For the text-containing cell, return its midpoint in (x, y) coordinate format. 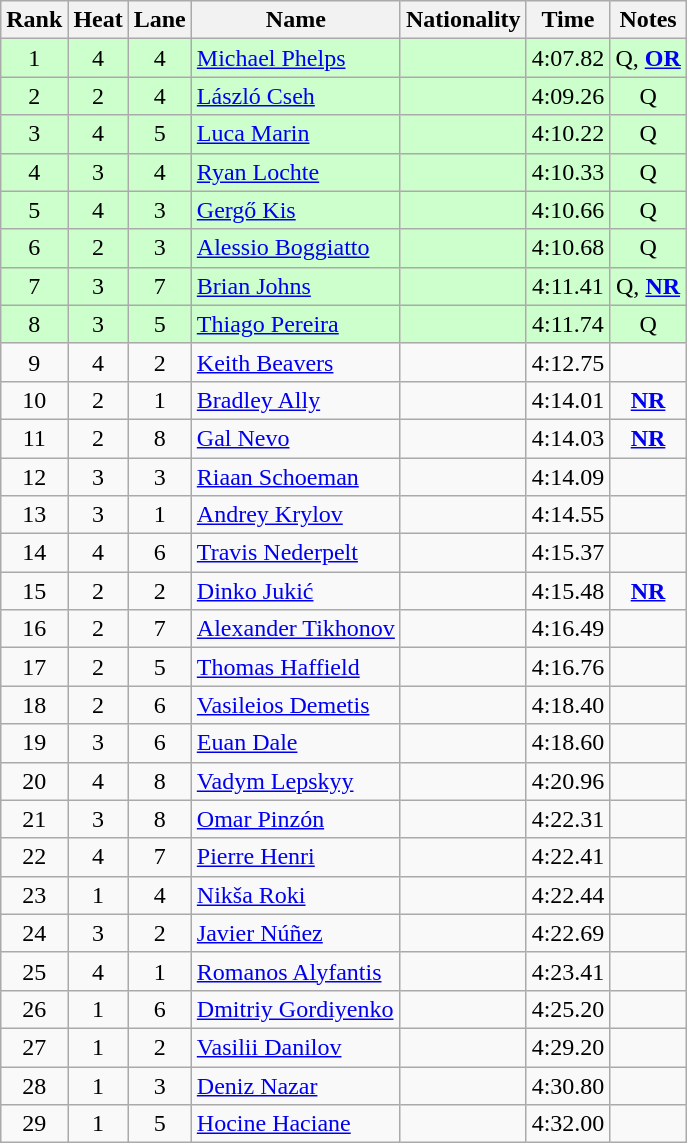
10 (34, 400)
27 (34, 1047)
Heat (98, 20)
Pierre Henri (296, 857)
Notes (648, 20)
Q, OR (648, 58)
4:18.40 (568, 705)
4:25.20 (568, 1009)
4:10.66 (568, 210)
13 (34, 515)
Thomas Haffield (296, 667)
4:20.96 (568, 781)
Gal Nevo (296, 438)
28 (34, 1085)
Omar Pinzón (296, 819)
Nationality (463, 20)
Name (296, 20)
26 (34, 1009)
4:16.49 (568, 629)
21 (34, 819)
Michael Phelps (296, 58)
4:30.80 (568, 1085)
Euan Dale (296, 743)
4:29.20 (568, 1047)
4:14.01 (568, 400)
14 (34, 553)
29 (34, 1124)
Lane (160, 20)
4:14.03 (568, 438)
Romanos Alyfantis (296, 971)
Brian Johns (296, 286)
Vadym Lepskyy (296, 781)
4:22.31 (568, 819)
4:11.41 (568, 286)
4:10.22 (568, 134)
Riaan Schoeman (296, 477)
Thiago Pereira (296, 324)
4:23.41 (568, 971)
22 (34, 857)
László Cseh (296, 96)
Deniz Nazar (296, 1085)
Vasilii Danilov (296, 1047)
Time (568, 20)
12 (34, 477)
Alessio Boggiatto (296, 248)
4:10.33 (568, 172)
11 (34, 438)
4:15.37 (568, 553)
Bradley Ally (296, 400)
4:22.44 (568, 895)
4:10.68 (568, 248)
4:07.82 (568, 58)
16 (34, 629)
19 (34, 743)
23 (34, 895)
4:16.76 (568, 667)
Travis Nederpelt (296, 553)
Q, NR (648, 286)
Javier Núñez (296, 933)
4:14.55 (568, 515)
Alexander Tikhonov (296, 629)
4:11.74 (568, 324)
4:22.41 (568, 857)
Ryan Lochte (296, 172)
17 (34, 667)
24 (34, 933)
4:15.48 (568, 591)
Hocine Haciane (296, 1124)
4:14.09 (568, 477)
Nikša Roki (296, 895)
4:18.60 (568, 743)
4:12.75 (568, 362)
9 (34, 362)
25 (34, 971)
4:22.69 (568, 933)
18 (34, 705)
Andrey Krylov (296, 515)
20 (34, 781)
Keith Beavers (296, 362)
4:32.00 (568, 1124)
Dinko Jukić (296, 591)
Gergő Kis (296, 210)
Vasileios Demetis (296, 705)
4:09.26 (568, 96)
15 (34, 591)
Rank (34, 20)
Luca Marin (296, 134)
Dmitriy Gordiyenko (296, 1009)
